Capture the cell that displays the provided text and extract its (x, y) central coordinate. 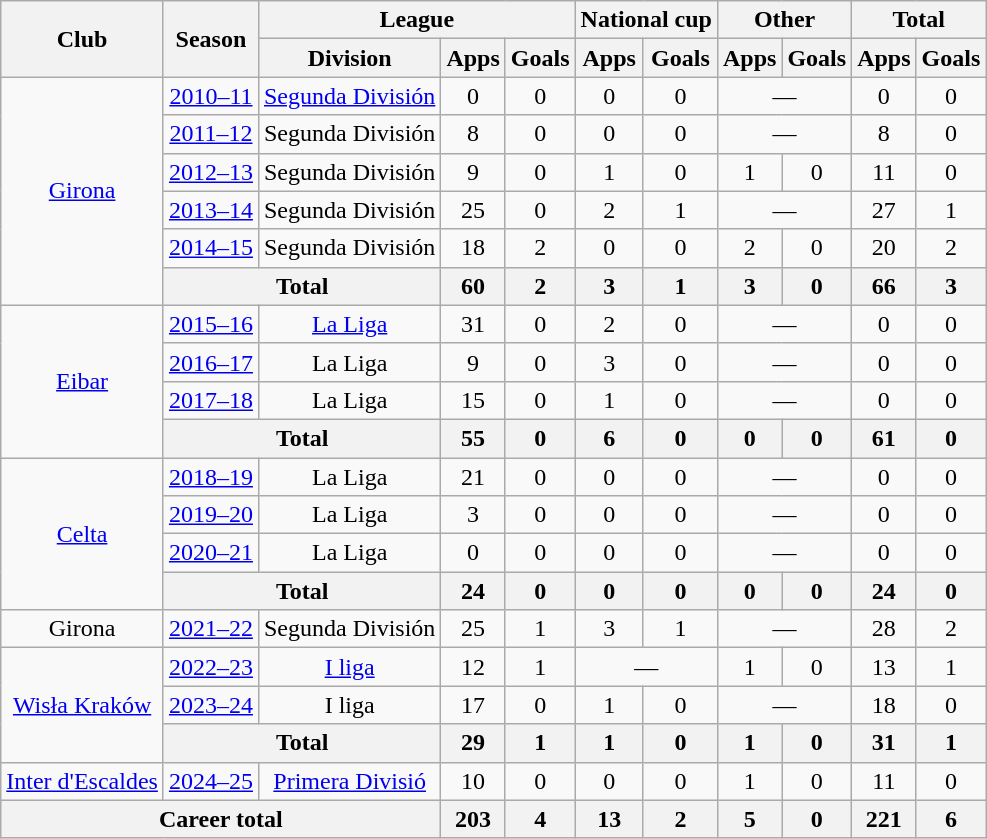
17 (473, 705)
Season (210, 39)
66 (884, 286)
20 (884, 248)
203 (473, 819)
2017–18 (210, 400)
55 (473, 438)
League (416, 20)
28 (884, 629)
2010–11 (210, 96)
29 (473, 743)
2020–21 (210, 553)
2018–19 (210, 477)
60 (473, 286)
National cup (646, 20)
27 (884, 210)
Career total (221, 819)
4 (540, 819)
21 (473, 477)
2011–12 (210, 134)
61 (884, 438)
2014–15 (210, 248)
2015–16 (210, 324)
221 (884, 819)
2023–24 (210, 705)
Eibar (82, 381)
2016–17 (210, 362)
Wisła Kraków (82, 705)
15 (473, 400)
2024–25 (210, 781)
12 (473, 667)
Primera Divisió (349, 781)
2022–23 (210, 667)
2021–22 (210, 629)
5 (749, 819)
Celta (82, 534)
10 (473, 781)
2019–20 (210, 515)
Division (349, 58)
2013–14 (210, 210)
Other (784, 20)
Inter d'Escaldes (82, 781)
2012–13 (210, 172)
Club (82, 39)
